Extract the (X, Y) coordinate from the center of the cell holding the provided text.  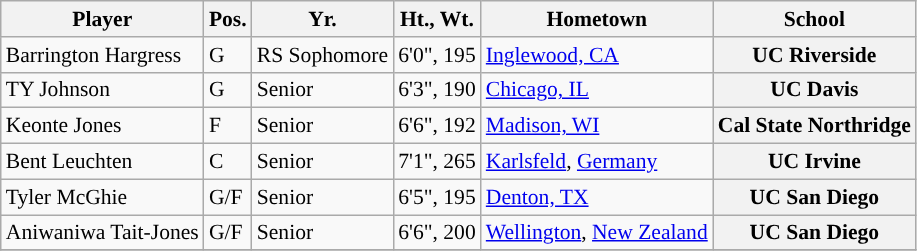
UC Riverside (814, 55)
Inglewood, CA (597, 55)
6'0", 195 (437, 55)
F (228, 126)
Yr. (322, 19)
Ht., Wt. (437, 19)
Wellington, New Zealand (597, 233)
UC Davis (814, 90)
Madison, WI (597, 126)
Barrington Hargress (102, 55)
Hometown (597, 19)
Aniwaniwa Tait-Jones (102, 233)
Bent Leuchten (102, 162)
Denton, TX (597, 197)
Pos. (228, 19)
Keonte Jones (102, 126)
TY Johnson (102, 90)
Cal State Northridge (814, 126)
School (814, 19)
Tyler McGhie (102, 197)
Chicago, IL (597, 90)
6'3", 190 (437, 90)
RS Sophomore (322, 55)
6'5", 195 (437, 197)
Karlsfeld, Germany (597, 162)
UC Irvine (814, 162)
C (228, 162)
Player (102, 19)
6'6", 192 (437, 126)
7'1", 265 (437, 162)
6'6", 200 (437, 233)
